Return the [x, y] coordinate for the center point of the cell that contains the specified text.  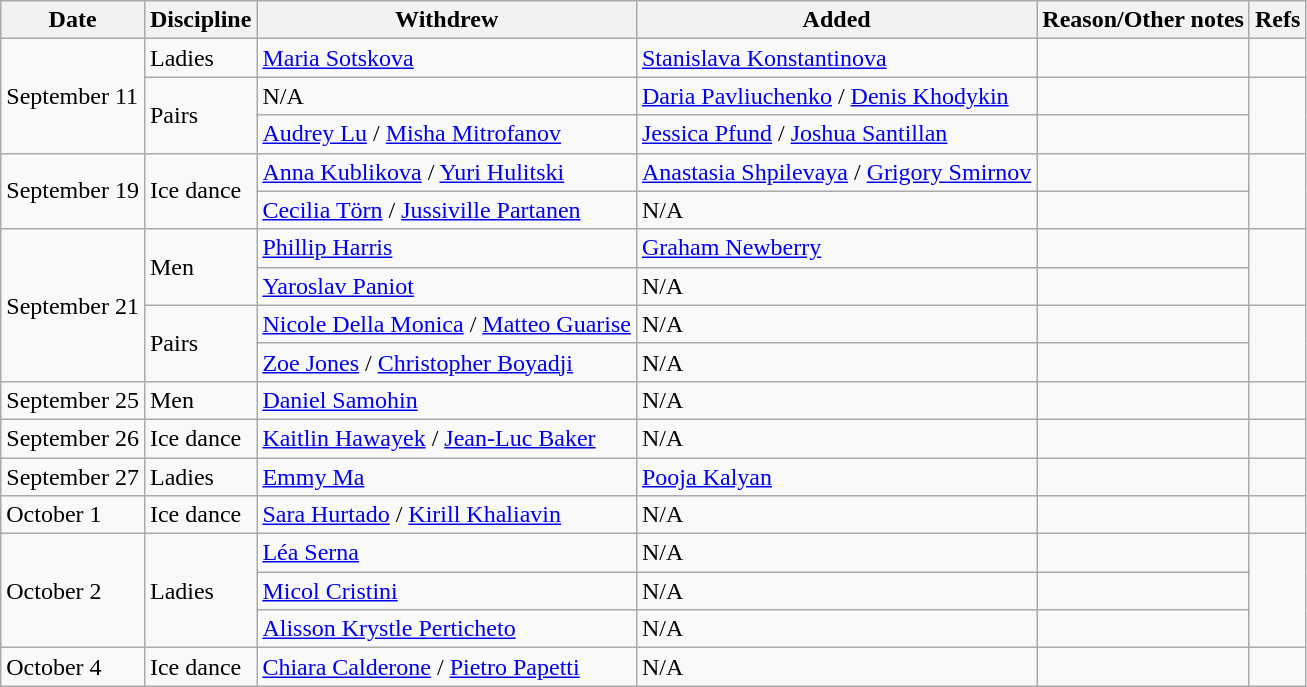
Nicole Della Monica / Matteo Guarise [447, 324]
Anna Kublikova / Yuri Hulitski [447, 172]
Anastasia Shpilevaya / Grigory Smirnov [836, 172]
October 4 [73, 667]
Stanislava Konstantinova [836, 58]
October 2 [73, 591]
Jessica Pfund / Joshua Santillan [836, 134]
Pooja Kalyan [836, 477]
Emmy Ma [447, 477]
Micol Cristini [447, 591]
September 19 [73, 191]
September 21 [73, 305]
Daniel Samohin [447, 400]
Léa Serna [447, 553]
Withdrew [447, 20]
Date [73, 20]
October 1 [73, 515]
Refs [1277, 20]
Yaroslav Paniot [447, 286]
Sara Hurtado / Kirill Khaliavin [447, 515]
September 26 [73, 438]
Audrey Lu / Misha Mitrofanov [447, 134]
Added [836, 20]
September 11 [73, 96]
Discipline [200, 20]
Phillip Harris [447, 248]
Reason/Other notes [1144, 20]
September 27 [73, 477]
Chiara Calderone / Pietro Papetti [447, 667]
Zoe Jones / Christopher Boyadji [447, 362]
Daria Pavliuchenko / Denis Khodykin [836, 96]
Maria Sotskova [447, 58]
September 25 [73, 400]
Alisson Krystle Perticheto [447, 629]
Kaitlin Hawayek / Jean-Luc Baker [447, 438]
Cecilia Törn / Jussiville Partanen [447, 210]
Graham Newberry [836, 248]
